Determine the [x, y] coordinate at the center of the cell enclosing the given text.  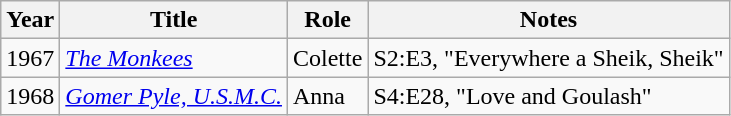
Year [30, 20]
S2:E3, "Everywhere a Sheik, Sheik" [548, 58]
Colette [328, 58]
1968 [30, 96]
Gomer Pyle, U.S.M.C. [174, 96]
Title [174, 20]
1967 [30, 58]
Role [328, 20]
Anna [328, 96]
Notes [548, 20]
The Monkees [174, 58]
S4:E28, "Love and Goulash" [548, 96]
